Determine the [x, y] coordinate at the center of the cell enclosing the given text.  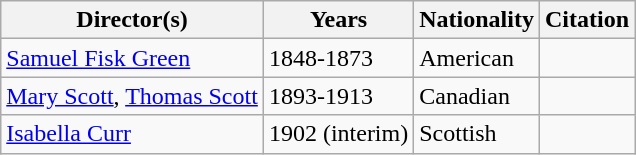
Scottish [477, 134]
Canadian [477, 96]
Nationality [477, 20]
Citation [586, 20]
American [477, 58]
Director(s) [132, 20]
Years [338, 20]
Samuel Fisk Green [132, 58]
1902 (interim) [338, 134]
Mary Scott, Thomas Scott [132, 96]
1893-1913 [338, 96]
1848-1873 [338, 58]
Isabella Curr [132, 134]
